Extract the (x, y) coordinate from the center of the cell holding the provided text.  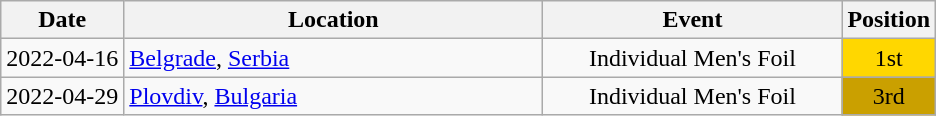
2022-04-29 (62, 96)
3rd (889, 96)
Position (889, 20)
Belgrade, Serbia (334, 58)
Plovdiv, Bulgaria (334, 96)
Location (334, 20)
1st (889, 58)
Date (62, 20)
Event (692, 20)
2022-04-16 (62, 58)
